Scan for the cell matching the given text and deliver its (x, y) coordinate at center. 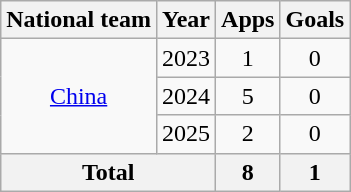
National team (79, 20)
5 (248, 96)
2024 (186, 96)
Apps (248, 20)
8 (248, 172)
Year (186, 20)
2023 (186, 58)
Goals (315, 20)
2025 (186, 134)
Total (108, 172)
2 (248, 134)
China (79, 96)
